Detect which cell encompasses the target text, then output its (X, Y) center coordinate. 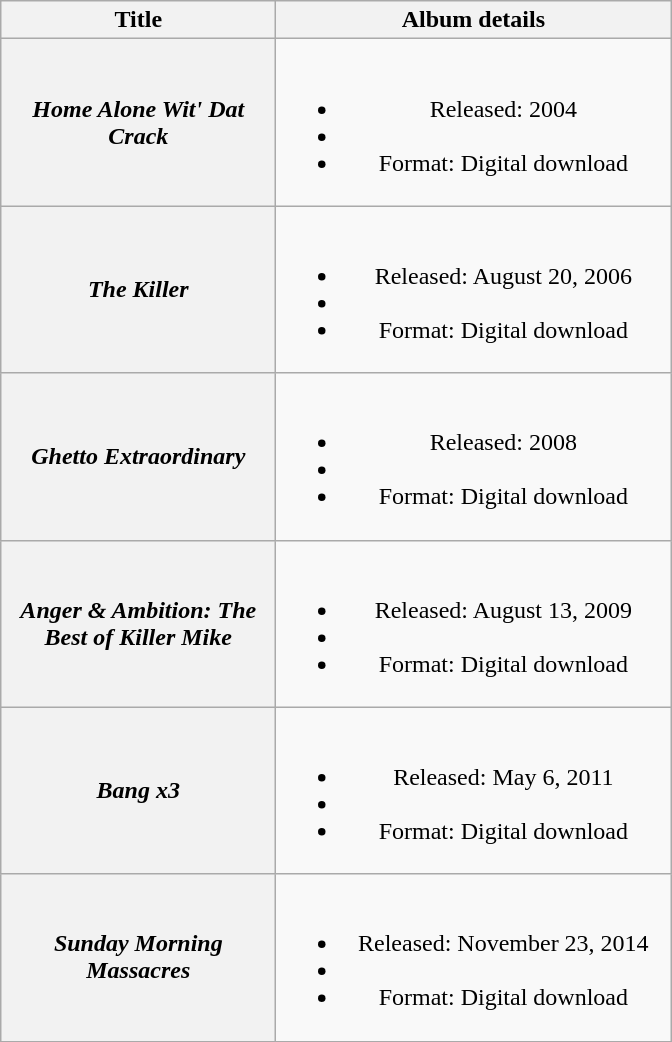
Anger & Ambition: The Best of Killer Mike (138, 624)
Released: November 23, 2014Format: Digital download (474, 958)
Released: August 13, 2009Format: Digital download (474, 624)
Bang x3 (138, 790)
Sunday Morning Massacres (138, 958)
Released: August 20, 2006Format: Digital download (474, 290)
Released: 2004Format: Digital download (474, 122)
Ghetto Extraordinary (138, 456)
Album details (474, 20)
Home Alone Wit' Dat Crack (138, 122)
Released: May 6, 2011Format: Digital download (474, 790)
The Killer (138, 290)
Title (138, 20)
Released: 2008Format: Digital download (474, 456)
